Provide the (X, Y) coordinate of the cell's center where the given text is located.  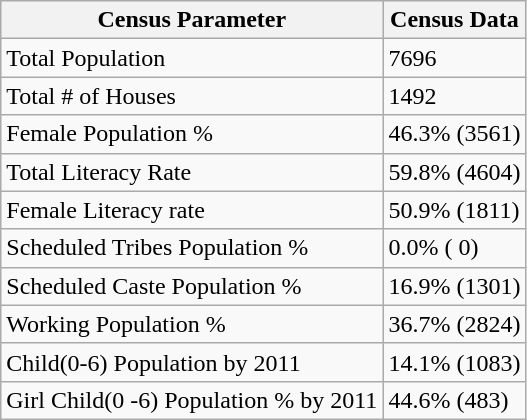
0.0% ( 0) (454, 248)
14.1% (1083) (454, 362)
Female Population % (192, 134)
Census Parameter (192, 20)
16.9% (1301) (454, 286)
Scheduled Tribes Population % (192, 248)
Scheduled Caste Population % (192, 286)
7696 (454, 58)
59.8% (4604) (454, 172)
Total Population (192, 58)
50.9% (1811) (454, 210)
Girl Child(0 -6) Population % by 2011 (192, 400)
Child(0-6) Population by 2011 (192, 362)
44.6% (483) (454, 400)
Census Data (454, 20)
Working Population % (192, 324)
Total Literacy Rate (192, 172)
1492 (454, 96)
46.3% (3561) (454, 134)
36.7% (2824) (454, 324)
Female Literacy rate (192, 210)
Total # of Houses (192, 96)
